Provide the (x, y) coordinate of the cell's center where the given text is located.  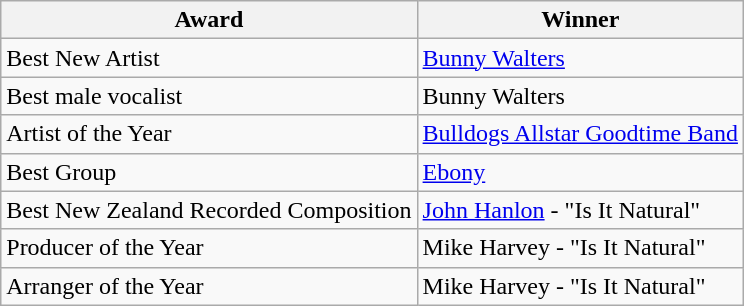
Best New Zealand Recorded Composition (209, 210)
Arranger of the Year (209, 286)
Ebony (580, 172)
Winner (580, 20)
John Hanlon - "Is It Natural" (580, 210)
Best New Artist (209, 58)
Bulldogs Allstar Goodtime Band (580, 134)
Best male vocalist (209, 96)
Artist of the Year (209, 134)
Best Group (209, 172)
Award (209, 20)
Producer of the Year (209, 248)
